Scan for the cell matching the given text and deliver its (x, y) coordinate at center. 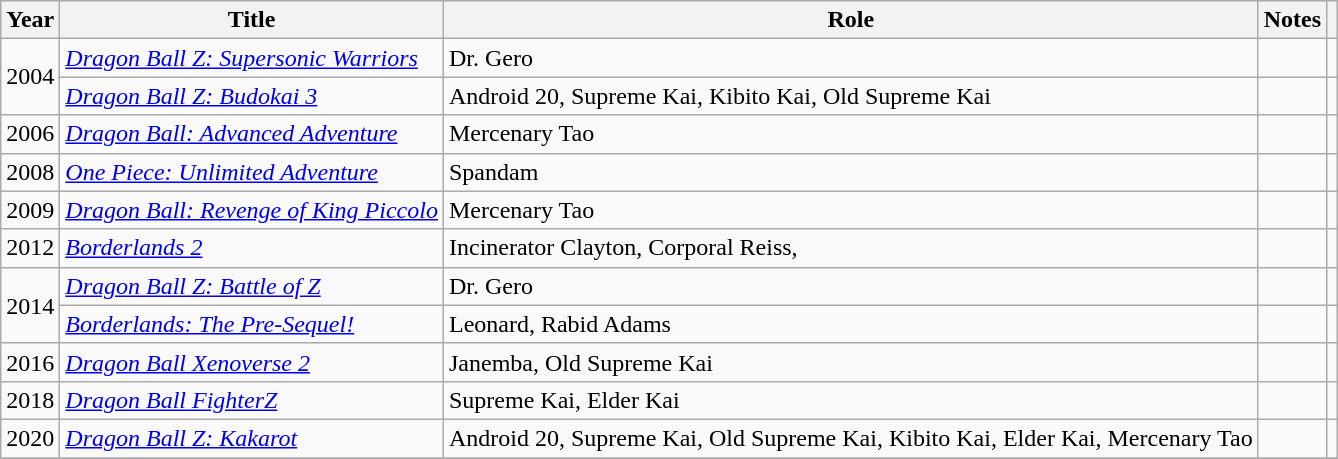
Android 20, Supreme Kai, Kibito Kai, Old Supreme Kai (850, 96)
Leonard, Rabid Adams (850, 324)
Dragon Ball Z: Battle of Z (252, 286)
Title (252, 20)
Dragon Ball: Revenge of King Piccolo (252, 210)
Dragon Ball Z: Budokai 3 (252, 96)
Role (850, 20)
Dragon Ball FighterZ (252, 400)
2008 (30, 172)
Supreme Kai, Elder Kai (850, 400)
Dragon Ball Z: Supersonic Warriors (252, 58)
Spandam (850, 172)
Borderlands 2 (252, 248)
2009 (30, 210)
Borderlands: The Pre-Sequel! (252, 324)
2020 (30, 438)
2012 (30, 248)
Janemba, Old Supreme Kai (850, 362)
2004 (30, 77)
2016 (30, 362)
2018 (30, 400)
Dragon Ball Z: Kakarot (252, 438)
2006 (30, 134)
Notes (1292, 20)
Incinerator Clayton, Corporal Reiss, (850, 248)
2014 (30, 305)
Dragon Ball Xenoverse 2 (252, 362)
One Piece: Unlimited Adventure (252, 172)
Dragon Ball: Advanced Adventure (252, 134)
Year (30, 20)
Android 20, Supreme Kai, Old Supreme Kai, Kibito Kai, Elder Kai, Mercenary Tao (850, 438)
